Determine the (x, y) coordinate at the center of the cell enclosing the given text.  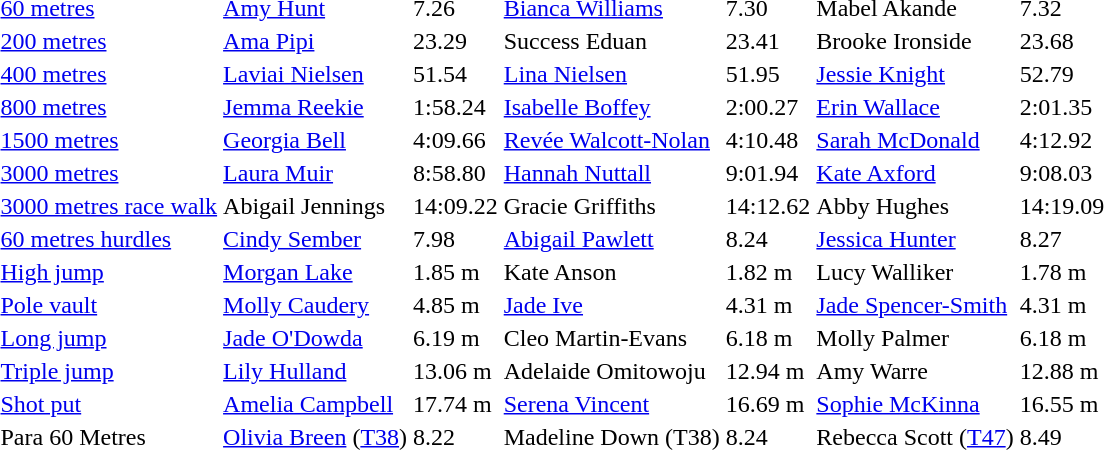
23.29 (456, 41)
Success Eduan (612, 41)
Lily Hulland (316, 371)
6.18 m (768, 338)
1:58.24 (456, 107)
Jade Spencer-Smith (915, 305)
17.74 m (456, 404)
Ama Pipi (316, 41)
Cleo Martin-Evans (612, 338)
Gracie Griffiths (612, 206)
4.85 m (456, 305)
Kate Anson (612, 272)
Laviai Nielsen (316, 74)
6.19 m (456, 338)
23.41 (768, 41)
1.85 m (456, 272)
Lina Nielsen (612, 74)
Jessica Hunter (915, 239)
8.24 (768, 239)
16.69 m (768, 404)
Sarah McDonald (915, 140)
Molly Caudery (316, 305)
Erin Wallace (915, 107)
Kate Axford (915, 173)
Jade O'Dowda (316, 338)
Cindy Sember (316, 239)
1.82 m (768, 272)
13.06 m (456, 371)
12.94 m (768, 371)
51.54 (456, 74)
9:01.94 (768, 173)
Abby Hughes (915, 206)
51.95 (768, 74)
Jessie Knight (915, 74)
Amelia Campbell (316, 404)
14:09.22 (456, 206)
Molly Palmer (915, 338)
Serena Vincent (612, 404)
Abigail Jennings (316, 206)
Laura Muir (316, 173)
7.98 (456, 239)
14:12.62 (768, 206)
Sophie McKinna (915, 404)
Jemma Reekie (316, 107)
2:00.27 (768, 107)
Jade Ive (612, 305)
8:58.80 (456, 173)
4.31 m (768, 305)
Adelaide Omitowoju (612, 371)
Revée Walcott-Nolan (612, 140)
Georgia Bell (316, 140)
Lucy Walliker (915, 272)
4:09.66 (456, 140)
4:10.48 (768, 140)
Hannah Nuttall (612, 173)
Abigail Pawlett (612, 239)
Amy Warre (915, 371)
Morgan Lake (316, 272)
Brooke Ironside (915, 41)
Isabelle Boffey (612, 107)
